Provide the (X, Y) coordinate of the cell's center where the given text is located.  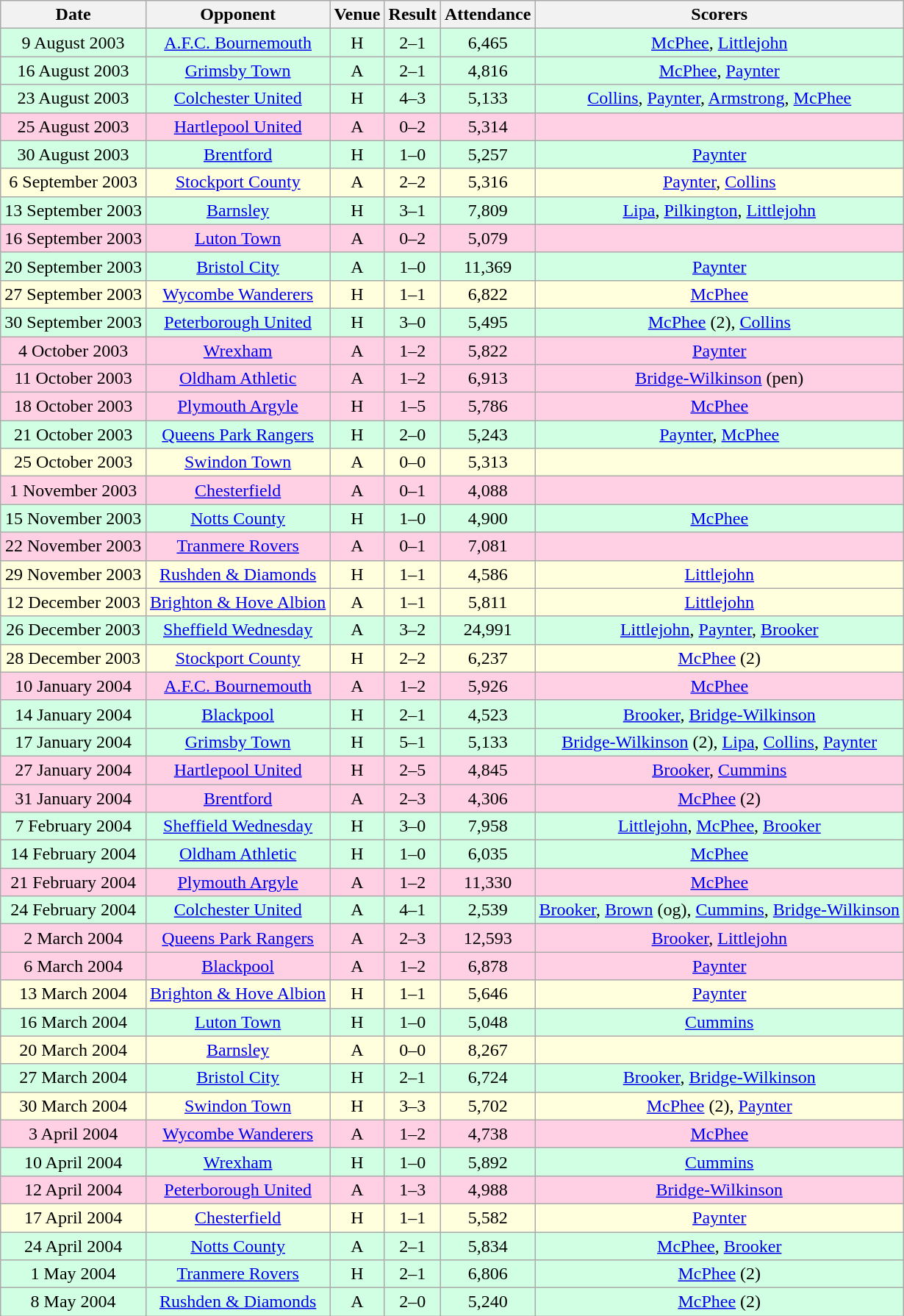
1 May 2004 (73, 1274)
14 February 2004 (73, 854)
24,991 (487, 630)
6,913 (487, 379)
Lipa, Pilkington, Littlejohn (720, 210)
21 February 2004 (73, 882)
25 August 2003 (73, 126)
5,243 (487, 435)
10 April 2004 (73, 1162)
1–5 (412, 407)
2,539 (487, 910)
27 March 2004 (73, 1078)
8,267 (487, 1050)
4,738 (487, 1134)
Littlejohn, McPhee, Brooker (720, 826)
12 April 2004 (73, 1190)
17 January 2004 (73, 742)
13 September 2003 (73, 210)
Bridge-Wilkinson (720, 1190)
Collins, Paynter, Armstrong, McPhee (720, 99)
1 November 2003 (73, 490)
7,958 (487, 826)
7,081 (487, 546)
27 January 2004 (73, 770)
6,237 (487, 658)
4,988 (487, 1190)
5,926 (487, 686)
6,806 (487, 1274)
2 March 2004 (73, 938)
4–1 (412, 910)
12,593 (487, 938)
30 September 2003 (73, 322)
Paynter, Collins (720, 182)
Result (412, 15)
6 March 2004 (73, 966)
27 September 2003 (73, 294)
2–5 (412, 770)
5,079 (487, 238)
23 August 2003 (73, 99)
Bridge-Wilkinson (pen) (720, 379)
6,035 (487, 854)
29 November 2003 (73, 574)
5,240 (487, 1302)
5,314 (487, 126)
3–2 (412, 630)
Brooker, Littlejohn (720, 938)
Scorers (720, 15)
7,809 (487, 210)
Date (73, 15)
30 August 2003 (73, 154)
3 April 2004 (73, 1134)
1–3 (412, 1190)
5,834 (487, 1246)
Brooker, Cummins (720, 770)
5,316 (487, 182)
16 September 2003 (73, 238)
18 October 2003 (73, 407)
McPhee (2), Paynter (720, 1106)
McPhee, Littlejohn (720, 43)
5,786 (487, 407)
4 October 2003 (73, 351)
24 April 2004 (73, 1246)
5,495 (487, 322)
5,811 (487, 602)
6,822 (487, 294)
26 December 2003 (73, 630)
30 March 2004 (73, 1106)
31 January 2004 (73, 798)
5,048 (487, 1022)
16 March 2004 (73, 1022)
McPhee, Paynter (720, 71)
4,900 (487, 518)
25 October 2003 (73, 462)
3–3 (412, 1106)
21 October 2003 (73, 435)
4,845 (487, 770)
5,892 (487, 1162)
5,313 (487, 462)
4,306 (487, 798)
5,702 (487, 1106)
22 November 2003 (73, 546)
10 January 2004 (73, 686)
4,586 (487, 574)
Paynter, McPhee (720, 435)
5,822 (487, 351)
20 March 2004 (73, 1050)
24 February 2004 (73, 910)
13 March 2004 (73, 994)
Venue (357, 15)
5–1 (412, 742)
Opponent (237, 15)
Littlejohn, Paynter, Brooker (720, 630)
28 December 2003 (73, 658)
Brooker, Brown (og), Cummins, Bridge-Wilkinson (720, 910)
12 December 2003 (73, 602)
4,088 (487, 490)
16 August 2003 (73, 71)
6,465 (487, 43)
Attendance (487, 15)
8 May 2004 (73, 1302)
5,646 (487, 994)
5,257 (487, 154)
McPhee, Brooker (720, 1246)
6 September 2003 (73, 182)
3–1 (412, 210)
6,724 (487, 1078)
20 September 2003 (73, 266)
Bridge-Wilkinson (2), Lipa, Collins, Paynter (720, 742)
4–3 (412, 99)
6,878 (487, 966)
9 August 2003 (73, 43)
4,816 (487, 71)
7 February 2004 (73, 826)
11,330 (487, 882)
15 November 2003 (73, 518)
14 January 2004 (73, 714)
4,523 (487, 714)
11,369 (487, 266)
11 October 2003 (73, 379)
17 April 2004 (73, 1217)
McPhee (2), Collins (720, 322)
5,582 (487, 1217)
